Identify which cell holds the provided text, then report its [X, Y] central coordinate. 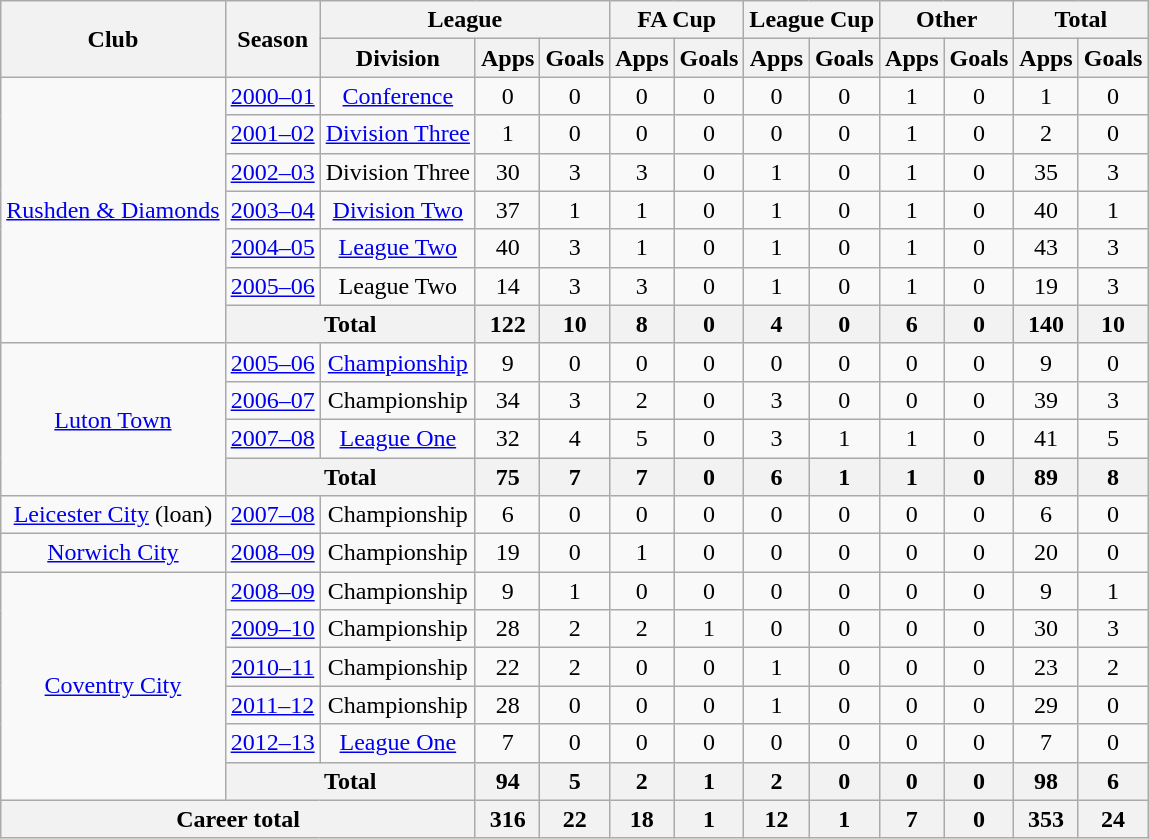
2003–04 [272, 210]
Other [947, 20]
41 [1046, 438]
43 [1046, 248]
2000–01 [272, 96]
89 [1046, 477]
2002–03 [272, 172]
Coventry City [113, 686]
39 [1046, 400]
94 [507, 781]
12 [776, 819]
140 [1046, 324]
Leicester City (loan) [113, 515]
353 [1046, 819]
14 [507, 286]
23 [1046, 667]
35 [1046, 172]
Career total [238, 819]
Season [272, 39]
League Cup [812, 20]
2009–10 [272, 629]
20 [1046, 553]
34 [507, 400]
Club [113, 39]
Luton Town [113, 419]
2010–11 [272, 667]
2006–07 [272, 400]
2001–02 [272, 134]
75 [507, 477]
2011–12 [272, 705]
2004–05 [272, 248]
316 [507, 819]
98 [1046, 781]
29 [1046, 705]
18 [642, 819]
37 [507, 210]
32 [507, 438]
Division [398, 58]
24 [1113, 819]
Division Two [398, 210]
Conference [398, 96]
League [464, 20]
122 [507, 324]
FA Cup [677, 20]
2012–13 [272, 743]
Norwich City [113, 553]
Rushden & Diamonds [113, 210]
